Return (X, Y) of the center of cell containing provided text 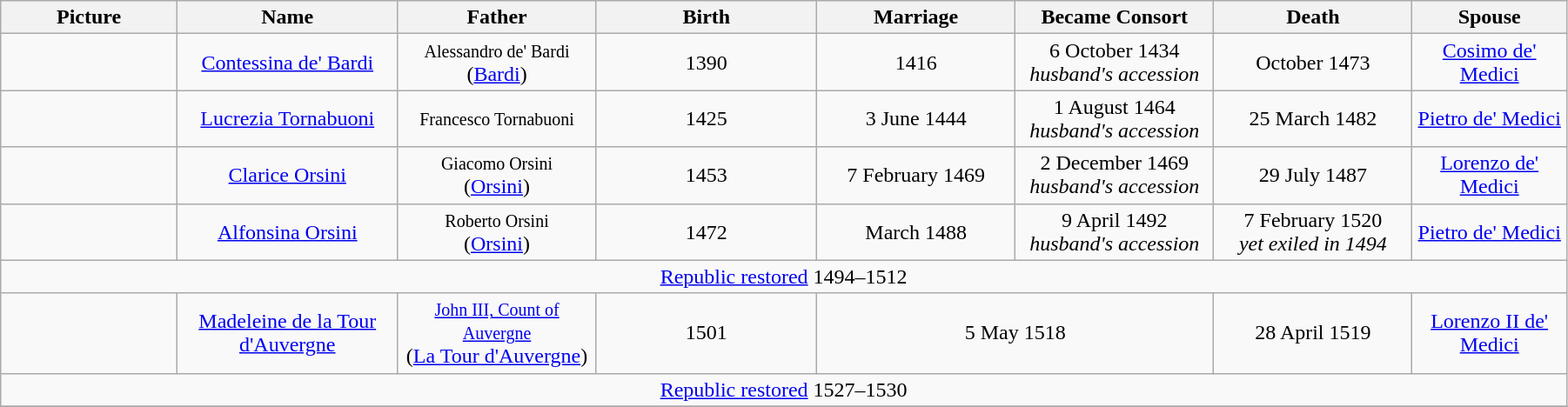
Lorenzo de' Medici (1490, 176)
John III, Count of Auvergne(La Tour d'Auvergne) (497, 333)
Father (497, 17)
Alessandro de' Bardi(Bardi) (497, 63)
9 April 1492husband's accession (1115, 231)
October 1473 (1313, 63)
Republic restored 1494–1512 (784, 277)
Roberto Orsini(Orsini) (497, 231)
1425 (707, 118)
5 May 1518 (1015, 333)
7 February 1520yet exiled in 1494 (1313, 231)
Madeleine de la Tour d'Auvergne (287, 333)
Republic restored 1527–1530 (784, 390)
1390 (707, 63)
Lorenzo II de' Medici (1490, 333)
Alfonsina Orsini (287, 231)
29 July 1487 (1313, 176)
Death (1313, 17)
Francesco Tornabuoni (497, 118)
3 June 1444 (916, 118)
Birth (707, 17)
28 April 1519 (1313, 333)
Cosimo de' Medici (1490, 63)
1 August 1464husband's accession (1115, 118)
Marriage (916, 17)
Name (287, 17)
Lucrezia Tornabuoni (287, 118)
7 February 1469 (916, 176)
Picture (89, 17)
March 1488 (916, 231)
1453 (707, 176)
1472 (707, 231)
25 March 1482 (1313, 118)
Giacomo Orsini(Orsini) (497, 176)
Contessina de' Bardi (287, 63)
6 October 1434husband's accession (1115, 63)
Spouse (1490, 17)
2 December 1469husband's accession (1115, 176)
1501 (707, 333)
1416 (916, 63)
Became Consort (1115, 17)
Clarice Orsini (287, 176)
